Provide the [X, Y] coordinate of the cell's center where the given text is located.  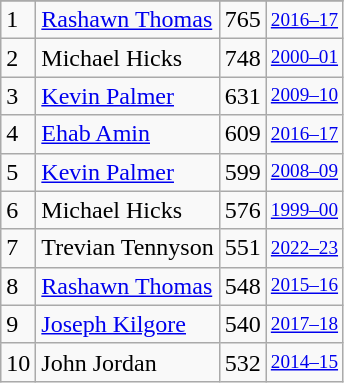
2015–16 [304, 286]
631 [242, 96]
532 [242, 362]
2000–01 [304, 58]
576 [242, 210]
609 [242, 134]
John Jordan [128, 362]
2014–15 [304, 362]
8 [18, 286]
548 [242, 286]
551 [242, 248]
5 [18, 172]
748 [242, 58]
3 [18, 96]
2022–23 [304, 248]
1999–00 [304, 210]
1 [18, 20]
540 [242, 324]
2008–09 [304, 172]
9 [18, 324]
2017–18 [304, 324]
765 [242, 20]
2 [18, 58]
599 [242, 172]
Trevian Tennyson [128, 248]
7 [18, 248]
Ehab Amin [128, 134]
10 [18, 362]
6 [18, 210]
2009–10 [304, 96]
4 [18, 134]
Joseph Kilgore [128, 324]
